Scan for the cell matching the given text and deliver its [X, Y] coordinate at center. 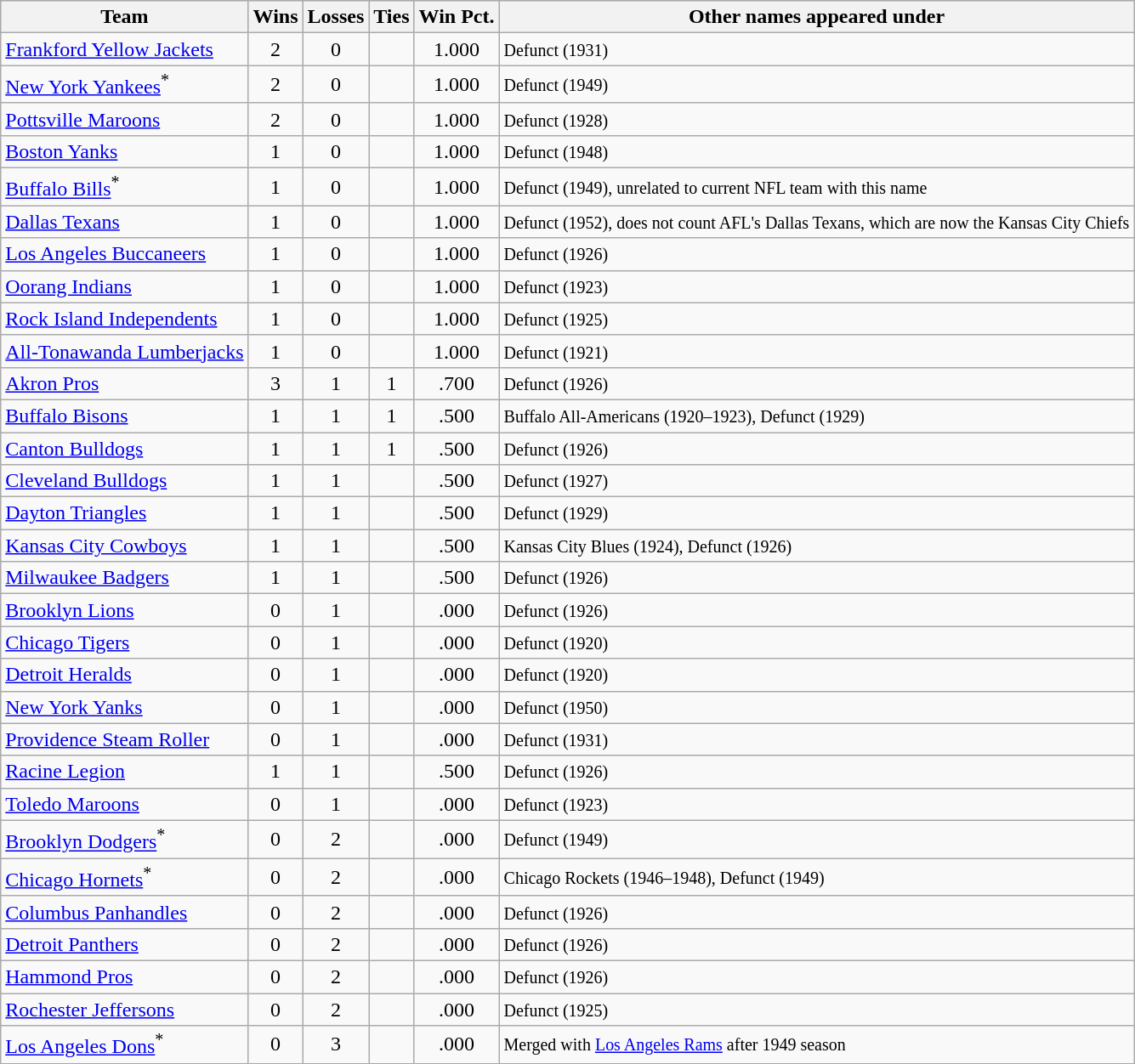
Los Angeles Buccaneers [124, 254]
Ties [391, 17]
Defunct (1928) [816, 119]
Chicago Rockets (1946–1948), Defunct (1949) [816, 877]
All-Tonawanda Lumberjacks [124, 351]
Buffalo Bisons [124, 416]
Boston Yanks [124, 151]
Frankford Yellow Jackets [124, 49]
Los Angeles Dons* [124, 1045]
Cleveland Bulldogs [124, 481]
Detroit Panthers [124, 944]
Chicago Tigers [124, 642]
Hammond Pros [124, 977]
Kansas City Blues (1924), Defunct (1926) [816, 546]
Toledo Maroons [124, 804]
Pottsville Maroons [124, 119]
Defunct (1929) [816, 513]
Rochester Jeffersons [124, 1010]
Other names appeared under [816, 17]
Milwaukee Badgers [124, 578]
Kansas City Cowboys [124, 546]
Wins [275, 17]
.700 [457, 383]
Racine Legion [124, 772]
Dayton Triangles [124, 513]
Akron Pros [124, 383]
Losses [336, 17]
Brooklyn Dodgers* [124, 840]
New York Yankees* [124, 85]
Buffalo Bills* [124, 187]
Defunct (1948) [816, 151]
Buffalo All-Americans (1920–1923), Defunct (1929) [816, 416]
Chicago Hornets* [124, 877]
Providence Steam Roller [124, 739]
Defunct (1952), does not count AFL's Dallas Texans, which are now the Kansas City Chiefs [816, 222]
New York Yanks [124, 707]
Detroit Heralds [124, 675]
Defunct (1949), unrelated to current NFL team with this name [816, 187]
Rock Island Independents [124, 319]
Win Pct. [457, 17]
Brooklyn Lions [124, 610]
Team [124, 17]
Oorang Indians [124, 286]
Defunct (1921) [816, 351]
Canton Bulldogs [124, 449]
Merged with Los Angeles Rams after 1949 season [816, 1045]
Defunct (1927) [816, 481]
Dallas Texans [124, 222]
Defunct (1950) [816, 707]
Columbus Panhandles [124, 912]
